From the cell containing the given text, extract its center point as (X, Y) coordinate. 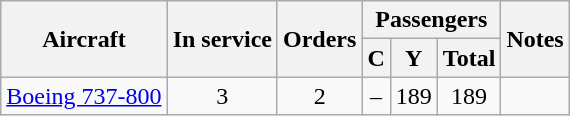
Y (414, 58)
Orders (319, 39)
Notes (535, 39)
C (376, 58)
Boeing 737-800 (84, 96)
2 (319, 96)
Passengers (432, 20)
3 (222, 96)
In service (222, 39)
– (376, 96)
Aircraft (84, 39)
Total (469, 58)
